Find where the given text appears and provide that cell's center as [X, Y] coordinate. 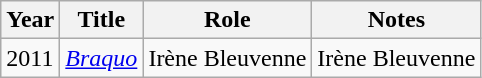
2011 [30, 58]
Braquo [102, 58]
Notes [396, 20]
Role [228, 20]
Year [30, 20]
Title [102, 20]
